Return (x, y) of the center of cell containing provided text 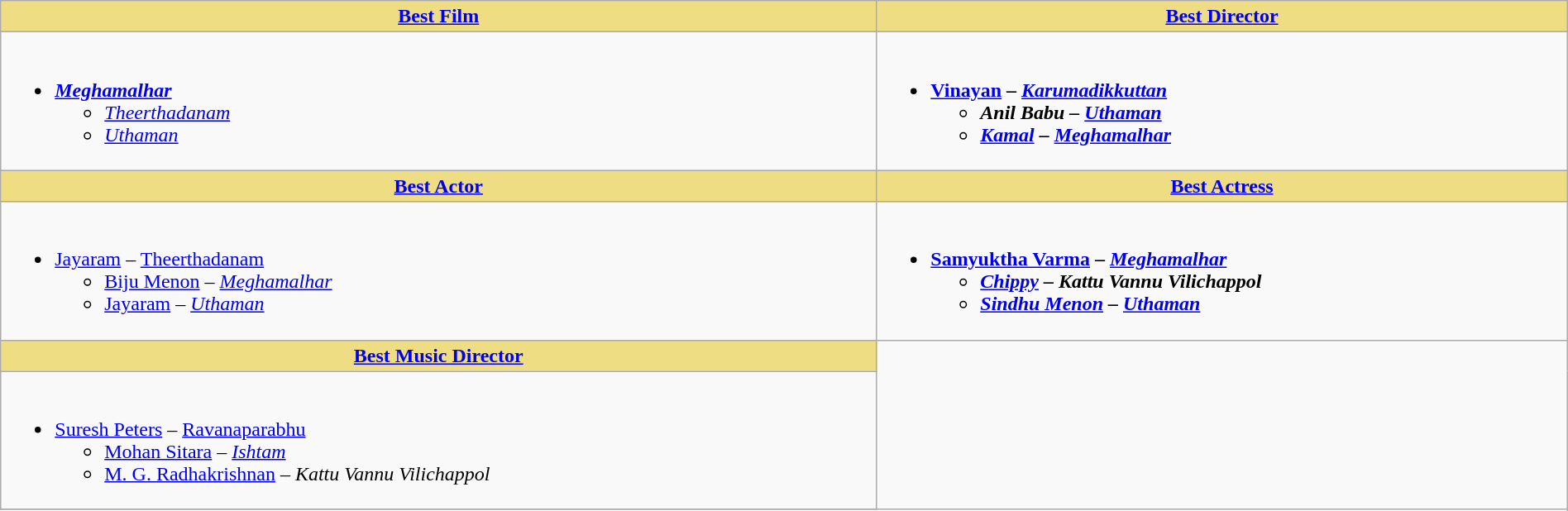
Suresh Peters – RavanaparabhuMohan Sitara – IshtamM. G. Radhakrishnan – Kattu Vannu Vilichappol (438, 440)
Jayaram – TheerthadanamBiju Menon – MeghamalharJayaram – Uthaman (438, 271)
Best Music Director (438, 356)
Best Actor (438, 186)
Samyuktha Varma – MeghamalharChippy – Kattu Vannu VilichappolSindhu Menon – Uthaman (1222, 271)
Best Director (1222, 17)
Best Film (438, 17)
Vinayan – KarumadikkuttanAnil Babu – UthamanKamal – Meghamalhar (1222, 101)
Best Actress (1222, 186)
MeghamalharTheerthadanamUthaman (438, 101)
